Determine the [x, y] coordinate at the center of the cell enclosing the given text.  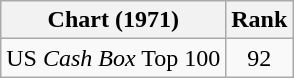
US Cash Box Top 100 [114, 58]
92 [260, 58]
Chart (1971) [114, 20]
Rank [260, 20]
